Detect which cell encompasses the target text, then output its (x, y) center coordinate. 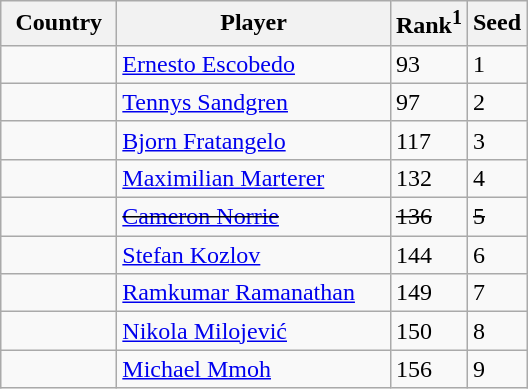
97 (428, 102)
Player (254, 24)
1 (496, 64)
Ramkumar Ramanathan (254, 293)
Bjorn Fratangelo (254, 140)
Maximilian Marterer (254, 178)
144 (428, 255)
150 (428, 331)
117 (428, 140)
8 (496, 331)
9 (496, 369)
Stefan Kozlov (254, 255)
Ernesto Escobedo (254, 64)
3 (496, 140)
149 (428, 293)
Tennys Sandgren (254, 102)
156 (428, 369)
Michael Mmoh (254, 369)
Nikola Milojević (254, 331)
2 (496, 102)
Cameron Norrie (254, 217)
5 (496, 217)
4 (496, 178)
Rank1 (428, 24)
6 (496, 255)
136 (428, 217)
7 (496, 293)
Seed (496, 24)
132 (428, 178)
Country (59, 24)
93 (428, 64)
